Return (X, Y) of the center of cell containing provided text 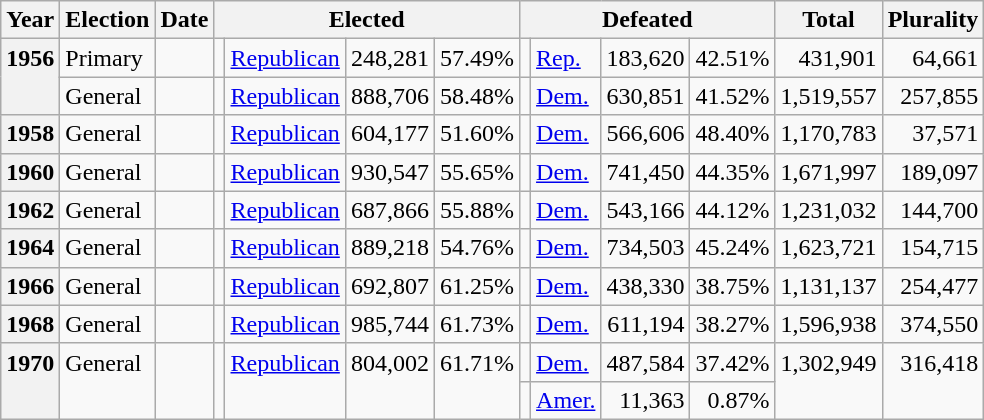
42.51% (732, 58)
257,855 (933, 96)
Plurality (933, 20)
888,706 (390, 96)
38.27% (732, 324)
804,002 (390, 381)
Rep. (566, 58)
41.52% (732, 96)
45.24% (732, 248)
1,302,949 (828, 381)
604,177 (390, 134)
55.65% (476, 172)
487,584 (646, 362)
Date (184, 20)
Year (30, 20)
Defeated (647, 20)
44.35% (732, 172)
254,477 (933, 286)
889,218 (390, 248)
1966 (30, 286)
183,620 (646, 58)
566,606 (646, 134)
54.76% (476, 248)
61.25% (476, 286)
37.42% (732, 362)
930,547 (390, 172)
1958 (30, 134)
1964 (30, 248)
692,807 (390, 286)
55.88% (476, 210)
1968 (30, 324)
0.87% (732, 400)
57.49% (476, 58)
543,166 (646, 210)
985,744 (390, 324)
64,661 (933, 58)
11,363 (646, 400)
1,596,938 (828, 324)
248,281 (390, 58)
431,901 (828, 58)
Amer. (566, 400)
51.60% (476, 134)
61.71% (476, 381)
1970 (30, 381)
44.12% (732, 210)
144,700 (933, 210)
741,450 (646, 172)
58.48% (476, 96)
48.40% (732, 134)
1,170,783 (828, 134)
189,097 (933, 172)
1956 (30, 77)
611,194 (646, 324)
1,131,137 (828, 286)
1,231,032 (828, 210)
61.73% (476, 324)
630,851 (646, 96)
1,519,557 (828, 96)
Total (828, 20)
1,623,721 (828, 248)
374,550 (933, 324)
154,715 (933, 248)
37,571 (933, 134)
687,866 (390, 210)
1962 (30, 210)
Elected (367, 20)
316,418 (933, 381)
Election (108, 20)
1,671,997 (828, 172)
438,330 (646, 286)
Primary (108, 58)
38.75% (732, 286)
1960 (30, 172)
734,503 (646, 248)
